Find where the given text appears and provide that cell's center as [X, Y] coordinate. 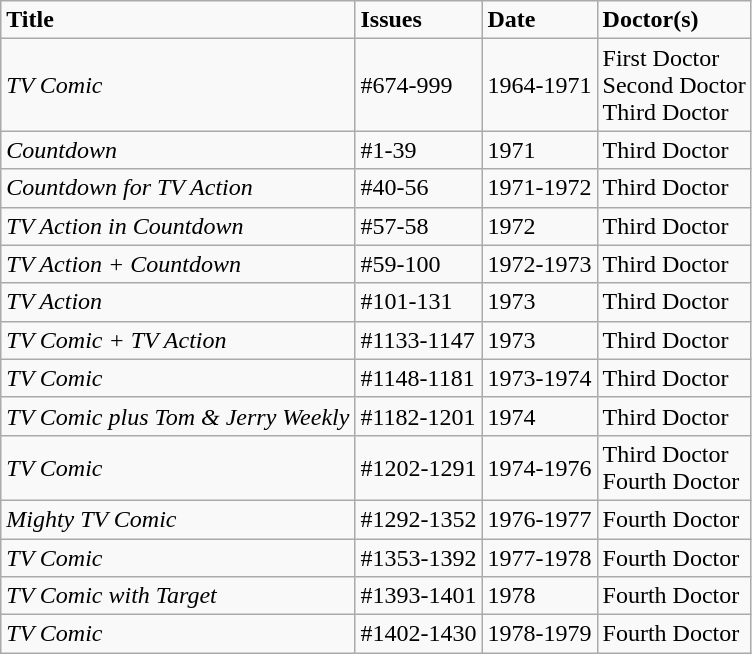
#1182-1201 [418, 416]
TV Comic with Target [178, 596]
#101-131 [418, 302]
#1133-1147 [418, 340]
Countdown for TV Action [178, 188]
1977-1978 [540, 557]
1971-1972 [540, 188]
Mighty TV Comic [178, 519]
First DoctorSecond DoctorThird Doctor [674, 85]
#674-999 [418, 85]
TV Action in Countdown [178, 226]
1974 [540, 416]
TV Action [178, 302]
1978 [540, 596]
#59-100 [418, 264]
1971 [540, 150]
Doctor(s) [674, 20]
1976-1977 [540, 519]
#1393-1401 [418, 596]
#1148-1181 [418, 378]
#1402-1430 [418, 634]
Title [178, 20]
#1-39 [418, 150]
#1202-1291 [418, 468]
1964-1971 [540, 85]
#57-58 [418, 226]
Date [540, 20]
TV Action + Countdown [178, 264]
Countdown [178, 150]
1972-1973 [540, 264]
#40-56 [418, 188]
Third DoctorFourth Doctor [674, 468]
#1292-1352 [418, 519]
#1353-1392 [418, 557]
TV Comic + TV Action [178, 340]
1973-1974 [540, 378]
1972 [540, 226]
Issues [418, 20]
1978-1979 [540, 634]
TV Comic plus Tom & Jerry Weekly [178, 416]
1974-1976 [540, 468]
